Determine the [x, y] coordinate at the center of the cell enclosing the given text.  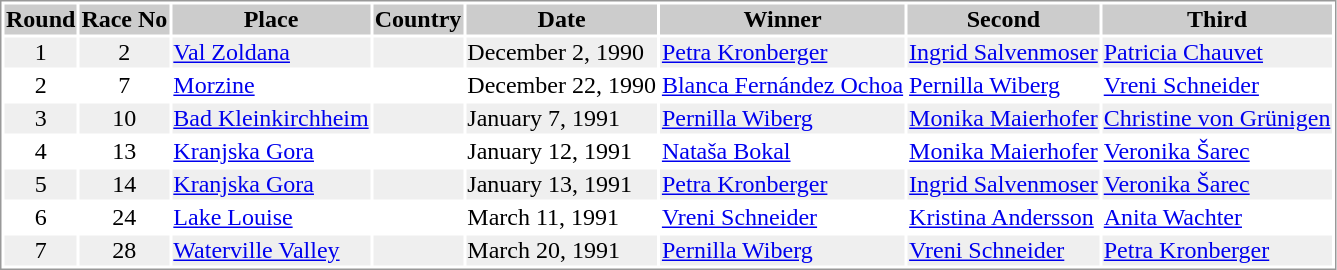
4 [40, 151]
Round [40, 19]
Patricia Chauvet [1217, 53]
December 2, 1990 [562, 53]
Bad Kleinkirchheim [271, 119]
Winner [782, 19]
Morzine [271, 85]
Date [562, 19]
Nataša Bokal [782, 151]
January 13, 1991 [562, 185]
Country [418, 19]
March 20, 1991 [562, 251]
January 7, 1991 [562, 119]
10 [124, 119]
3 [40, 119]
Blanca Fernández Ochoa [782, 85]
Anita Wachter [1217, 217]
December 22, 1990 [562, 85]
Race No [124, 19]
24 [124, 217]
Val Zoldana [271, 53]
5 [40, 185]
6 [40, 217]
Place [271, 19]
Second [1004, 19]
13 [124, 151]
14 [124, 185]
28 [124, 251]
Kristina Andersson [1004, 217]
January 12, 1991 [562, 151]
Christine von Grünigen [1217, 119]
Waterville Valley [271, 251]
Third [1217, 19]
March 11, 1991 [562, 217]
1 [40, 53]
Lake Louise [271, 217]
